Determine the [X, Y] coordinate at the center of the cell enclosing the given text.  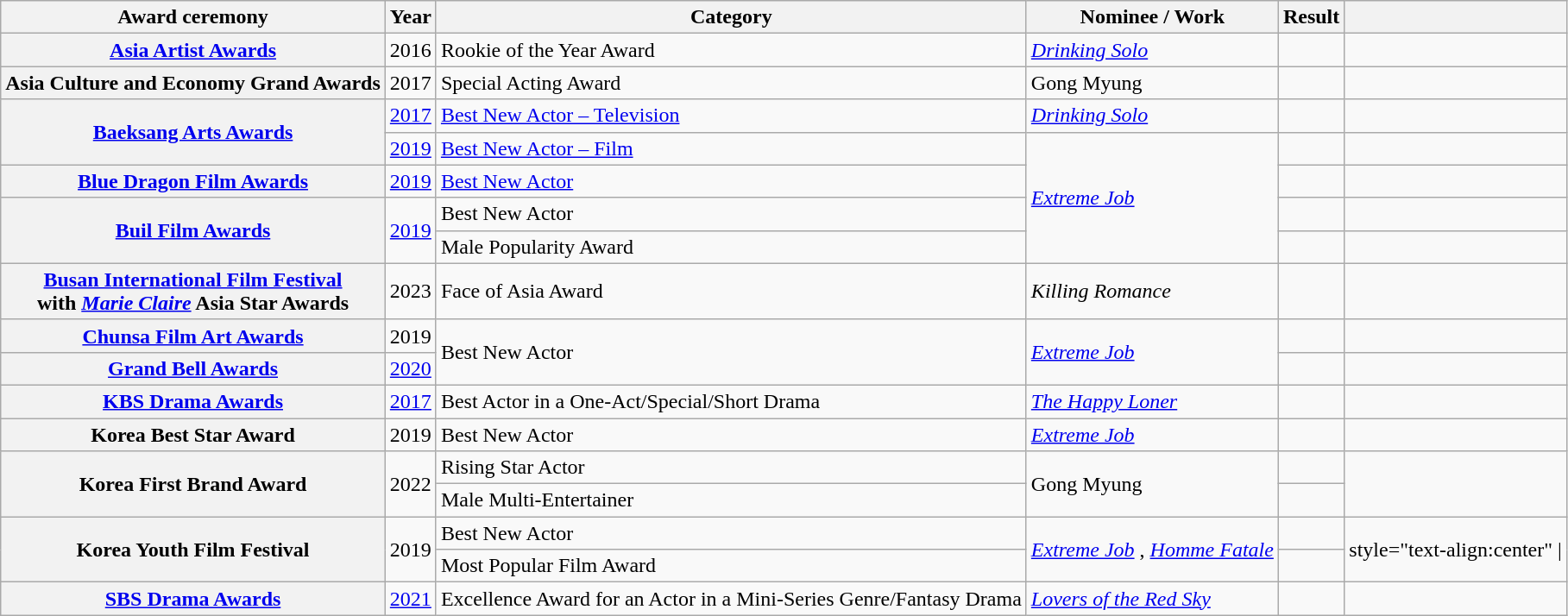
Extreme Job , Homme Fatale [1152, 550]
KBS Drama Awards [193, 401]
Blue Dragon Film Awards [193, 181]
Best Actor in a One-Act/Special/Short Drama [731, 401]
2021 [411, 599]
Korea Best Star Award [193, 434]
2022 [411, 484]
2016 [411, 50]
Category [731, 17]
Buil Film Awards [193, 230]
Nominee / Work [1152, 17]
Korea Youth Film Festival [193, 550]
Special Acting Award [731, 83]
Year [411, 17]
Best New Actor – Television [731, 116]
The Happy Loner [1152, 401]
Result [1311, 17]
Best New Actor – Film [731, 148]
Award ceremony [193, 17]
SBS Drama Awards [193, 599]
Rookie of the Year Award [731, 50]
Korea First Brand Award [193, 484]
Excellence Award for an Actor in a Mini-Series Genre/Fantasy Drama [731, 599]
Rising Star Actor [731, 468]
Busan International Film Festivalwith Marie Claire Asia Star Awards [193, 292]
Male Popularity Award [731, 247]
Male Multi-Entertainer [731, 500]
Chunsa Film Art Awards [193, 336]
style="text-align:center" | [1456, 550]
2020 [411, 368]
Most Popular Film Award [731, 566]
Killing Romance [1152, 292]
Asia Culture and Economy Grand Awards [193, 83]
2023 [411, 292]
Face of Asia Award [731, 292]
Baeksang Arts Awards [193, 132]
Lovers of the Red Sky [1152, 599]
Grand Bell Awards [193, 368]
Asia Artist Awards [193, 50]
